For the text-containing cell, return its midpoint in (x, y) coordinate format. 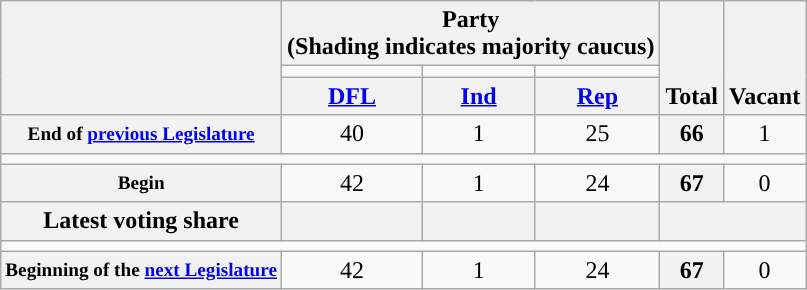
Ind (478, 96)
25 (598, 134)
Beginning of the next Legislature (142, 270)
Rep (598, 96)
Begin (142, 183)
66 (692, 134)
Total (692, 58)
Latest voting share (142, 221)
Party (Shading indicates majority caucus) (471, 34)
DFL (352, 96)
40 (352, 134)
Vacant (764, 58)
End of previous Legislature (142, 134)
